Capture the cell that displays the provided text and extract its [X, Y] central coordinate. 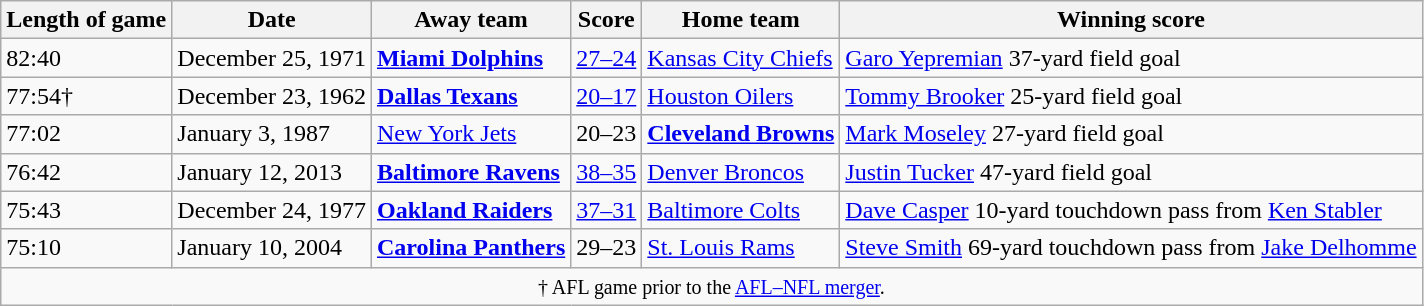
75:10 [86, 248]
20–17 [606, 96]
77:54† [86, 96]
27–24 [606, 58]
Mark Moseley 27-yard field goal [1131, 134]
January 10, 2004 [272, 248]
St. Louis Rams [741, 248]
38–35 [606, 172]
Dave Casper 10-yard touchdown pass from Ken Stabler [1131, 210]
Date [272, 20]
Baltimore Ravens [470, 172]
Baltimore Colts [741, 210]
76:42 [86, 172]
† AFL game prior to the AFL–NFL merger. [712, 286]
Winning score [1131, 20]
Dallas Texans [470, 96]
Oakland Raiders [470, 210]
December 24, 1977 [272, 210]
Tommy Brooker 25-yard field goal [1131, 96]
January 12, 2013 [272, 172]
January 3, 1987 [272, 134]
December 25, 1971 [272, 58]
Away team [470, 20]
Kansas City Chiefs [741, 58]
Denver Broncos [741, 172]
75:43 [86, 210]
New York Jets [470, 134]
Cleveland Browns [741, 134]
Miami Dolphins [470, 58]
29–23 [606, 248]
37–31 [606, 210]
77:02 [86, 134]
20–23 [606, 134]
82:40 [86, 58]
Garo Yepremian 37-yard field goal [1131, 58]
Score [606, 20]
Steve Smith 69-yard touchdown pass from Jake Delhomme [1131, 248]
Length of game [86, 20]
Carolina Panthers [470, 248]
December 23, 1962 [272, 96]
Home team [741, 20]
Justin Tucker 47-yard field goal [1131, 172]
Houston Oilers [741, 96]
